Extract the [x, y] coordinate from the center of the cell holding the provided text.  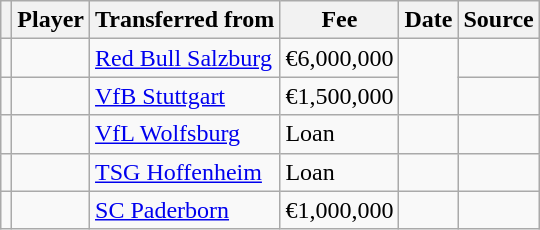
VfL Wolfsburg [185, 134]
Transferred from [185, 20]
€6,000,000 [340, 58]
Red Bull Salzburg [185, 58]
TSG Hoffenheim [185, 172]
€1,500,000 [340, 96]
VfB Stuttgart [185, 96]
€1,000,000 [340, 210]
Source [498, 20]
SC Paderborn [185, 210]
Fee [340, 20]
Date [428, 20]
Player [51, 20]
